Output the [x, y] coordinate of the center of the cell containing the given text.  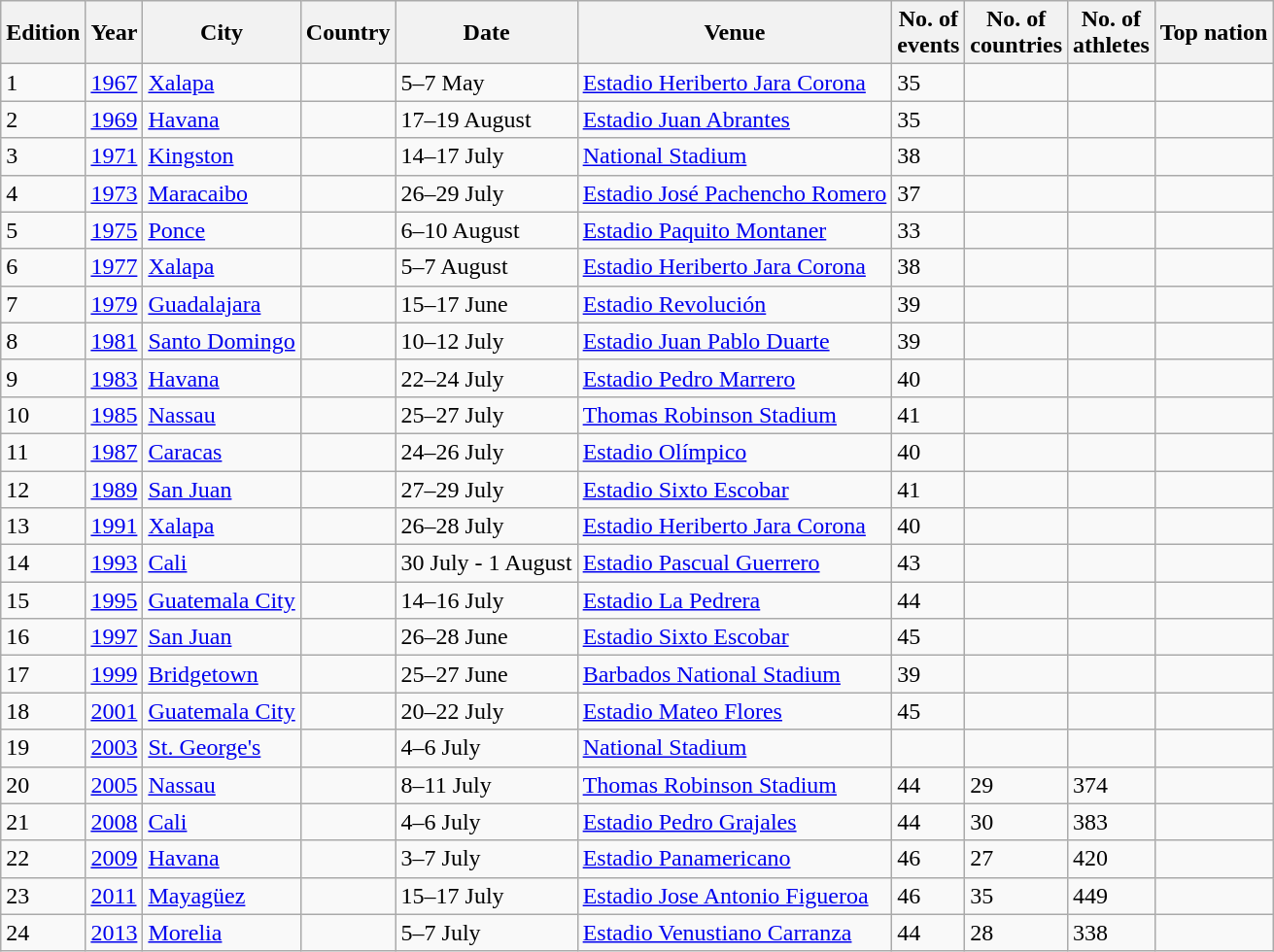
1993 [115, 563]
1995 [115, 600]
Guadalajara [222, 304]
16 [43, 637]
1977 [115, 267]
Estadio La Pedrera [735, 600]
21 [43, 822]
2008 [115, 822]
Date [486, 33]
383 [1112, 822]
26–28 June [486, 637]
Kingston [222, 156]
Estadio Pascual Guerrero [735, 563]
25–27 July [486, 415]
Edition [43, 33]
9 [43, 378]
St. George's [222, 748]
Estadio Pedro Marrero [735, 378]
23 [43, 896]
338 [1112, 933]
Estadio Juan Pablo Duarte [735, 341]
30 [1016, 822]
1973 [115, 193]
18 [43, 711]
No. of events [929, 33]
17–19 August [486, 119]
3–7 July [486, 859]
Estadio Panamericano [735, 859]
Year [115, 33]
4 [43, 193]
5 [43, 230]
6 [43, 267]
15–17 June [486, 304]
1987 [115, 452]
15 [43, 600]
Estadio Olímpico [735, 452]
2003 [115, 748]
1967 [115, 83]
22–24 July [486, 378]
8 [43, 341]
Barbados National Stadium [735, 674]
22 [43, 859]
28 [1016, 933]
420 [1112, 859]
2009 [115, 859]
24 [43, 933]
No. ofathletes [1112, 33]
14–17 July [486, 156]
24–26 July [486, 452]
37 [929, 193]
12 [43, 489]
Venue [735, 33]
Estadio José Pachencho Romero [735, 193]
2005 [115, 785]
Morelia [222, 933]
Ponce [222, 230]
10–12 July [486, 341]
1989 [115, 489]
25–27 June [486, 674]
Estadio Paquito Montaner [735, 230]
14–16 July [486, 600]
10 [43, 415]
Maracaibo [222, 193]
26–29 July [486, 193]
2 [43, 119]
1983 [115, 378]
Estadio Pedro Grajales [735, 822]
Estadio Venustiano Carranza [735, 933]
Estadio Mateo Flores [735, 711]
26–28 July [486, 527]
30 July - 1 August [486, 563]
3 [43, 156]
Bridgetown [222, 674]
7 [43, 304]
1981 [115, 341]
15–17 July [486, 896]
Mayagüez [222, 896]
Estadio Juan Abrantes [735, 119]
1997 [115, 637]
5–7 August [486, 267]
2011 [115, 896]
Top nation [1214, 33]
Caracas [222, 452]
5–7 May [486, 83]
Country [348, 33]
29 [1016, 785]
13 [43, 527]
5–7 July [486, 933]
1979 [115, 304]
20 [43, 785]
374 [1112, 785]
1999 [115, 674]
1969 [115, 119]
19 [43, 748]
1985 [115, 415]
Estadio Revolución [735, 304]
27 [1016, 859]
17 [43, 674]
43 [929, 563]
449 [1112, 896]
27–29 July [486, 489]
20–22 July [486, 711]
2013 [115, 933]
No. of countries [1016, 33]
1 [43, 83]
6–10 August [486, 230]
14 [43, 563]
1971 [115, 156]
33 [929, 230]
8–11 July [486, 785]
1991 [115, 527]
City [222, 33]
11 [43, 452]
Estadio Jose Antonio Figueroa [735, 896]
1975 [115, 230]
Santo Domingo [222, 341]
2001 [115, 711]
